Detect which cell encompasses the target text, then output its [x, y] center coordinate. 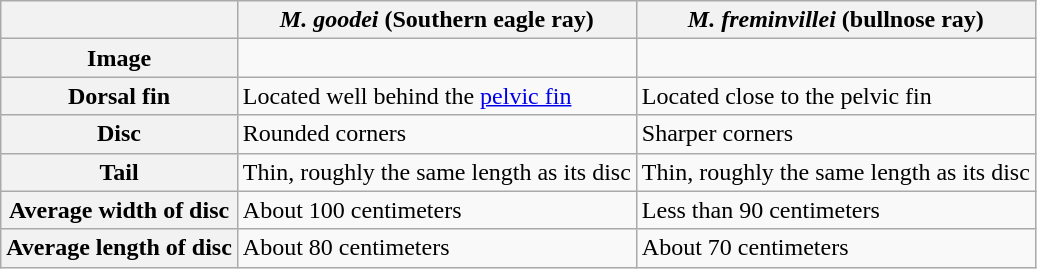
Located well behind the pelvic fin [436, 96]
Rounded corners [436, 134]
About 80 centimeters [436, 248]
Located close to the pelvic fin [836, 96]
About 100 centimeters [436, 210]
Average width of disc [120, 210]
Image [120, 58]
Average length of disc [120, 248]
Disc [120, 134]
About 70 centimeters [836, 248]
Tail [120, 172]
M. goodei (Southern eagle ray) [436, 20]
Sharper corners [836, 134]
Dorsal fin [120, 96]
M. freminvillei (bullnose ray) [836, 20]
Less than 90 centimeters [836, 210]
